Pinpoint the cell where the given text exists, returning its [X, Y] midpoint coordinate. 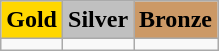
Silver [98, 20]
Bronze [176, 20]
Gold [32, 20]
